Return the (X, Y) coordinate for the center point of the cell that contains the specified text.  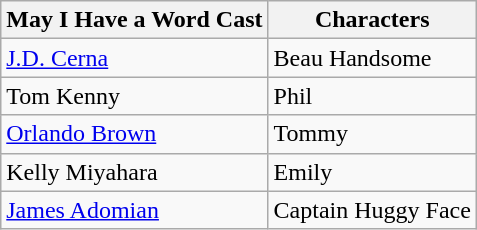
Beau Handsome (372, 58)
Tom Kenny (134, 96)
Orlando Brown (134, 134)
James Adomian (134, 210)
Phil (372, 96)
J.D. Cerna (134, 58)
Characters (372, 20)
Emily (372, 172)
Tommy (372, 134)
Kelly Miyahara (134, 172)
Captain Huggy Face (372, 210)
May I Have a Word Cast (134, 20)
